Extract the [x, y] coordinate from the center of the cell holding the provided text.  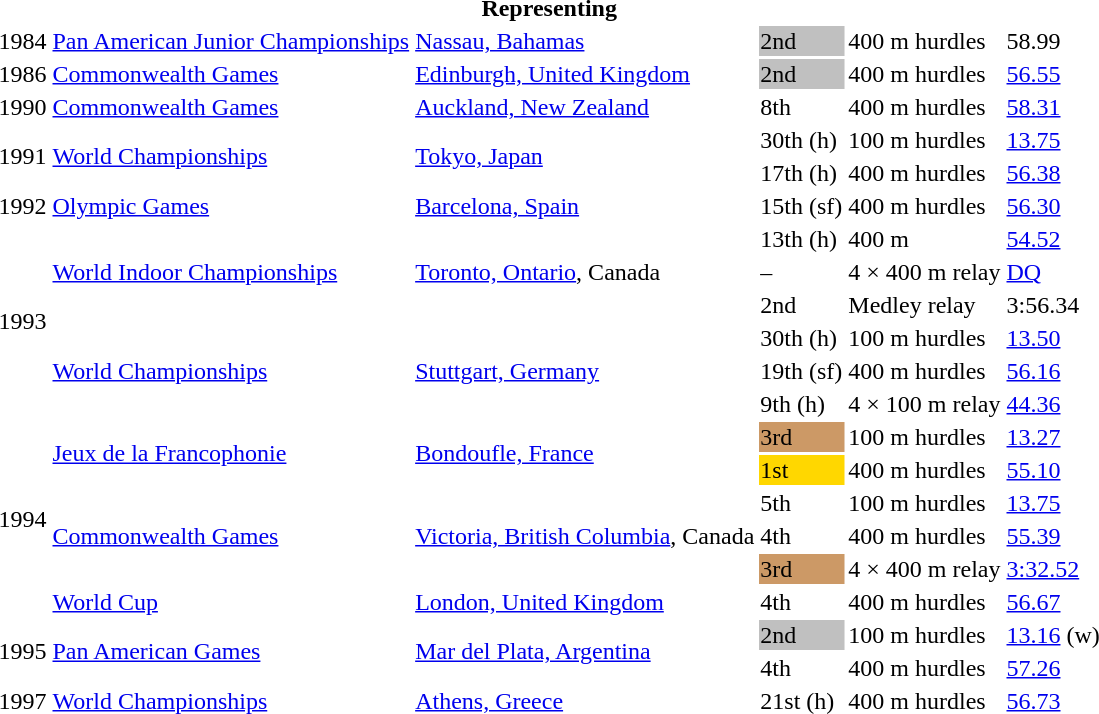
Pan American Junior Championships [231, 41]
Medley relay [924, 305]
5th [802, 503]
15th (sf) [802, 206]
Edinburgh, United Kingdom [585, 74]
400 m [924, 239]
17th (h) [802, 173]
9th (h) [802, 404]
Bondoufle, France [585, 454]
Pan American Games [231, 652]
Mar del Plata, Argentina [585, 652]
Victoria, British Columbia, Canada [585, 536]
8th [802, 107]
Auckland, New Zealand [585, 107]
Olympic Games [231, 206]
Barcelona, Spain [585, 206]
4 × 100 m relay [924, 404]
London, United Kingdom [585, 602]
19th (sf) [802, 371]
Nassau, Bahamas [585, 41]
Tokyo, Japan [585, 156]
Jeux de la Francophonie [231, 454]
– [802, 272]
World Cup [231, 602]
1st [802, 470]
Toronto, Ontario, Canada [585, 272]
World Indoor Championships [231, 272]
Stuttgart, Germany [585, 371]
13th (h) [802, 239]
